Find where the given text appears and provide that cell's center as (x, y) coordinate. 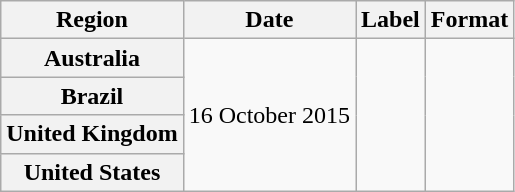
Format (469, 20)
16 October 2015 (269, 115)
United States (92, 172)
United Kingdom (92, 134)
Label (391, 20)
Date (269, 20)
Region (92, 20)
Brazil (92, 96)
Australia (92, 58)
